Return the (X, Y) coordinate for the center point of the cell that contains the specified text.  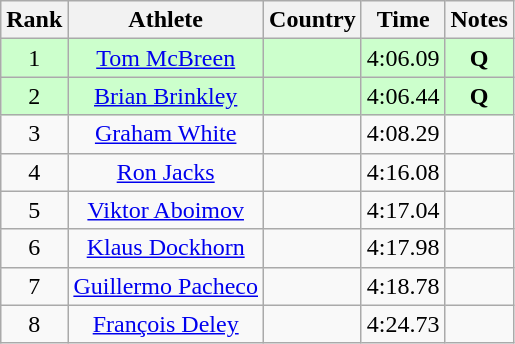
Graham White (166, 134)
4:18.78 (403, 286)
4:08.29 (403, 134)
4:17.98 (403, 248)
3 (34, 134)
1 (34, 58)
6 (34, 248)
Viktor Aboimov (166, 210)
Rank (34, 20)
4:17.04 (403, 210)
4:24.73 (403, 324)
2 (34, 96)
4:06.09 (403, 58)
Klaus Dockhorn (166, 248)
Ron Jacks (166, 172)
4:06.44 (403, 96)
Country (313, 20)
4:16.08 (403, 172)
5 (34, 210)
4 (34, 172)
Athlete (166, 20)
Guillermo Pacheco (166, 286)
Notes (479, 20)
7 (34, 286)
8 (34, 324)
Tom McBreen (166, 58)
François Deley (166, 324)
Time (403, 20)
Brian Brinkley (166, 96)
